Return the [X, Y] coordinate for the center point of the cell that contains the specified text.  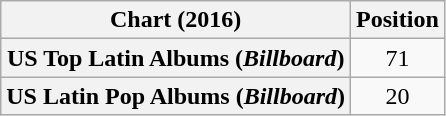
US Top Latin Albums (Billboard) [176, 58]
71 [398, 58]
20 [398, 96]
Chart (2016) [176, 20]
US Latin Pop Albums (Billboard) [176, 96]
Position [398, 20]
